Scan for the cell matching the given text and deliver its (X, Y) coordinate at center. 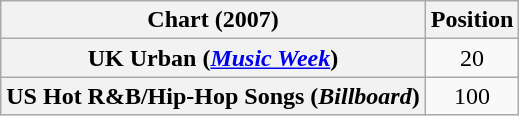
20 (472, 58)
UK Urban (Music Week) (213, 58)
US Hot R&B/Hip-Hop Songs (Billboard) (213, 96)
100 (472, 96)
Chart (2007) (213, 20)
Position (472, 20)
